Detect which cell encompasses the target text, then output its (X, Y) center coordinate. 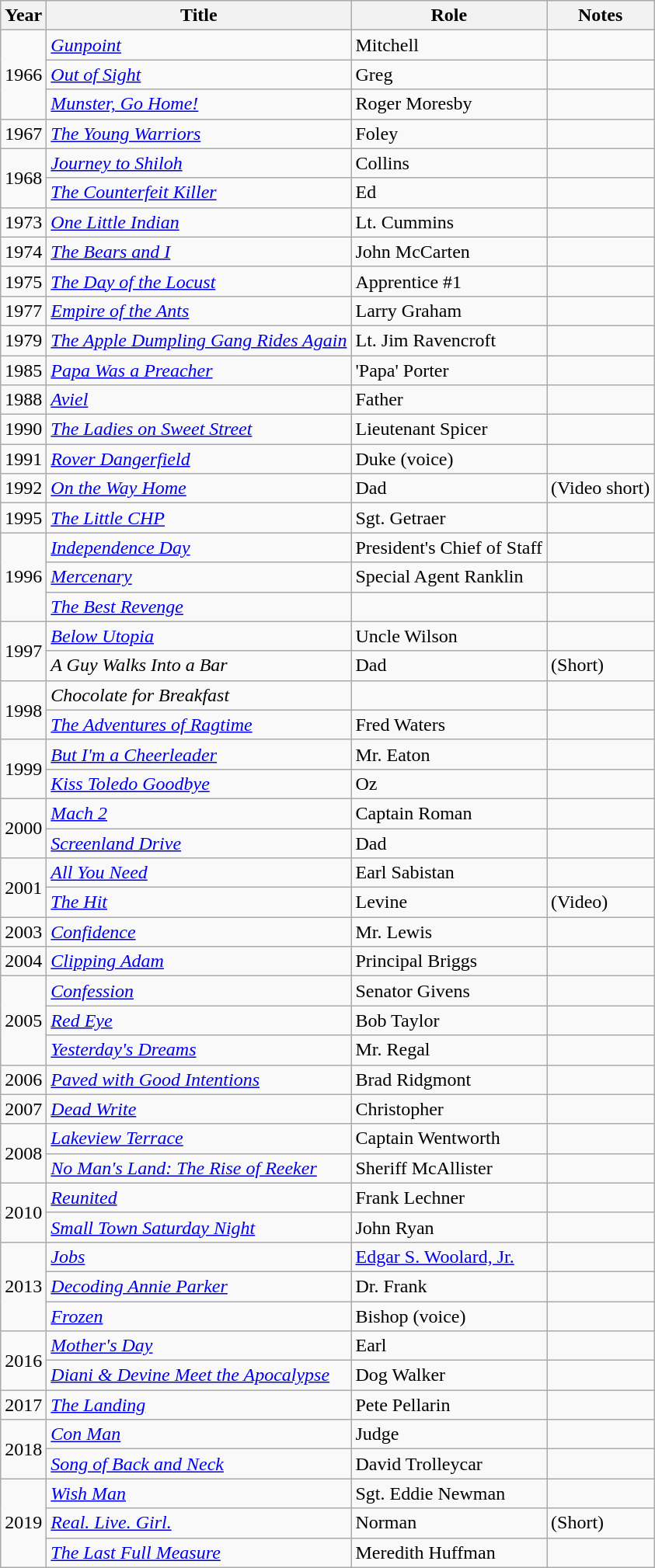
Screenland Drive (199, 843)
2008 (23, 1153)
The Last Full Measure (199, 1552)
Below Utopia (199, 636)
The Day of the Locust (199, 281)
The Landing (199, 1405)
1997 (23, 651)
Pete Pellarin (449, 1405)
2005 (23, 1020)
Small Town Saturday Night (199, 1227)
Senator Givens (449, 991)
Judge (449, 1434)
Con Man (199, 1434)
Lt. Cummins (449, 222)
Principal Briggs (449, 961)
Dead Write (199, 1109)
(Video short) (601, 488)
Collins (449, 163)
1974 (23, 252)
Rover Dangerfield (199, 459)
Yesterday's Dreams (199, 1050)
Papa Was a Preacher (199, 370)
1996 (23, 577)
Sheriff McAllister (449, 1168)
Earl (449, 1346)
Mach 2 (199, 813)
Bob Taylor (449, 1020)
1975 (23, 281)
Brad Ridgmont (449, 1080)
2018 (23, 1449)
But I'm a Cheerleader (199, 754)
Captain Roman (449, 813)
Edgar S. Woolard, Jr. (449, 1257)
2019 (23, 1523)
1967 (23, 134)
2003 (23, 932)
Out of Sight (199, 75)
1999 (23, 769)
1966 (23, 75)
The Bears and I (199, 252)
Paved with Good Intentions (199, 1080)
Uncle Wilson (449, 636)
Mercenary (199, 577)
Meredith Huffman (449, 1552)
Norman (449, 1523)
Confession (199, 991)
All You Need (199, 873)
Dr. Frank (449, 1286)
2004 (23, 961)
Foley (449, 134)
Song of Back and Neck (199, 1464)
John McCarten (449, 252)
The Hit (199, 902)
Father (449, 400)
The Counterfeit Killer (199, 193)
Lieutenant Spicer (449, 429)
Confidence (199, 932)
Mr. Eaton (449, 754)
Wish Man (199, 1493)
Mr. Regal (449, 1050)
Captain Wentworth (449, 1139)
Greg (449, 75)
The Adventures of Ragtime (199, 725)
Title (199, 16)
The Apple Dumpling Gang Rides Again (199, 340)
The Ladies on Sweet Street (199, 429)
Clipping Adam (199, 961)
Mr. Lewis (449, 932)
Independence Day (199, 548)
One Little Indian (199, 222)
Dog Walker (449, 1375)
Role (449, 16)
Fred Waters (449, 725)
David Trolleycar (449, 1464)
Reunited (199, 1198)
1991 (23, 459)
Duke (voice) (449, 459)
Mother's Day (199, 1346)
The Young Warriors (199, 134)
2017 (23, 1405)
Decoding Annie Parker (199, 1286)
The Best Revenge (199, 607)
Apprentice #1 (449, 281)
2000 (23, 828)
(Video) (601, 902)
Larry Graham (449, 311)
2006 (23, 1080)
Red Eye (199, 1020)
Bishop (voice) (449, 1316)
1998 (23, 710)
On the Way Home (199, 488)
1988 (23, 400)
Diani & Devine Meet the Apocalypse (199, 1375)
1968 (23, 178)
1979 (23, 340)
Oz (449, 784)
'Papa' Porter (449, 370)
Sgt. Eddie Newman (449, 1493)
Sgt. Getraer (449, 518)
Jobs (199, 1257)
Frank Lechner (449, 1198)
Real. Live. Girl. (199, 1523)
President's Chief of Staff (449, 548)
Kiss Toledo Goodbye (199, 784)
2010 (23, 1212)
Munster, Go Home! (199, 104)
Empire of the Ants (199, 311)
John Ryan (449, 1227)
Christopher (449, 1109)
2016 (23, 1361)
1995 (23, 518)
No Man's Land: The Rise of Reeker (199, 1168)
A Guy Walks Into a Bar (199, 666)
Earl Sabistan (449, 873)
Lakeview Terrace (199, 1139)
1973 (23, 222)
Frozen (199, 1316)
Mitchell (449, 45)
1977 (23, 311)
Chocolate for Breakfast (199, 695)
Special Agent Ranklin (449, 577)
Levine (449, 902)
1990 (23, 429)
Notes (601, 16)
Aviel (199, 400)
Journey to Shiloh (199, 163)
2013 (23, 1286)
1985 (23, 370)
2001 (23, 888)
Roger Moresby (449, 104)
1992 (23, 488)
Year (23, 16)
Gunpoint (199, 45)
Ed (449, 193)
2007 (23, 1109)
Lt. Jim Ravencroft (449, 340)
The Little CHP (199, 518)
